From the cell containing the given text, extract its center point as (x, y) coordinate. 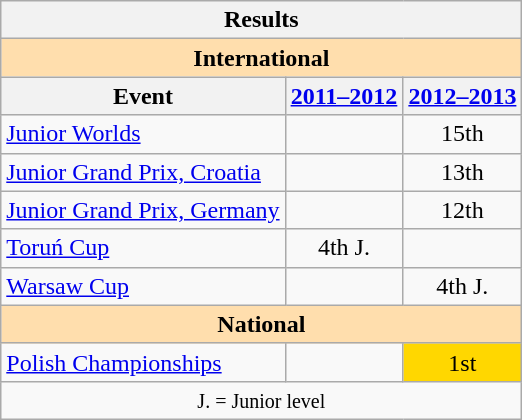
National (262, 324)
Results (262, 20)
1st (462, 362)
15th (462, 134)
Polish Championships (143, 362)
Junior Grand Prix, Croatia (143, 172)
J. = Junior level (262, 400)
2012–2013 (462, 96)
13th (462, 172)
Warsaw Cup (143, 286)
Toruń Cup (143, 248)
2011–2012 (344, 96)
12th (462, 210)
International (262, 58)
Junior Worlds (143, 134)
Junior Grand Prix, Germany (143, 210)
Event (143, 96)
